Return (X, Y) of the center of cell containing provided text 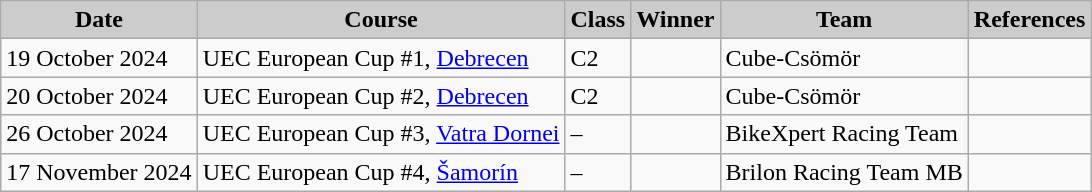
UEC European Cup #1, Debrecen (381, 58)
UEC European Cup #3, Vatra Dornei (381, 134)
19 October 2024 (99, 58)
Class (598, 20)
20 October 2024 (99, 96)
Team (844, 20)
References (1030, 20)
Winner (676, 20)
26 October 2024 (99, 134)
BikeXpert Racing Team (844, 134)
UEC European Cup #4, Šamorín (381, 172)
Course (381, 20)
Date (99, 20)
17 November 2024 (99, 172)
Brilon Racing Team MB (844, 172)
UEC European Cup #2, Debrecen (381, 96)
